Return [x, y] of the center of cell containing provided text 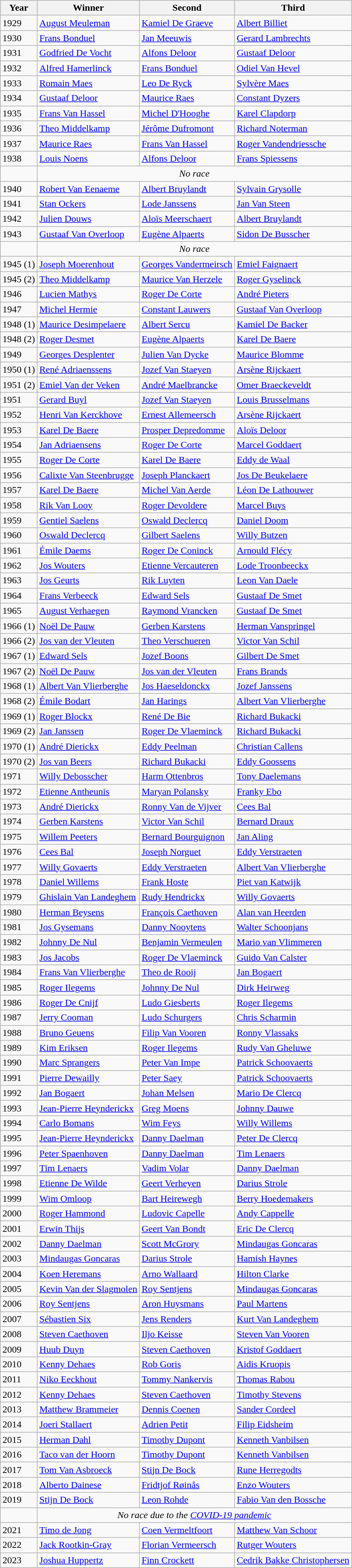
Raymond Vrancken [187, 611]
1979 [19, 897]
Jan Janssen [88, 731]
Frank Hoste [187, 882]
Filip Van Vooren [187, 1033]
Émile Daems [88, 550]
Peter Spaenhoven [88, 1153]
Roger Vandendriessche [293, 143]
No race due to the COVID-19 pandemic [194, 1515]
Greg Moens [187, 1108]
Aidis Kruopis [293, 1364]
1937 [19, 143]
1987 [19, 1018]
Daniel Willems [88, 882]
1967 (2) [19, 671]
Aloïs Meerschaert [187, 219]
Danny Nooytens [187, 927]
Third [293, 8]
2009 [19, 1349]
Emiel Van der Veken [88, 384]
Vadim Volar [187, 1168]
Jozef Boons [187, 656]
1983 [19, 957]
Harm Ottenbros [187, 776]
Michel D'Hooghe [187, 113]
Roger Blockx [88, 716]
Joeri Stallaert [88, 1425]
Willem Peeters [88, 837]
Lode Troonbeeckx [293, 565]
1958 [19, 505]
Walter Schoonjans [293, 927]
Bernard Draux [293, 822]
1951 (2) [19, 384]
Marcel Goddaert [293, 445]
Willy Willems [293, 1123]
1931 [19, 53]
Dirk Heirweg [293, 988]
Timo de Jong [88, 1530]
Wim Omloop [88, 1199]
Hamish Haynes [293, 1259]
1948 (1) [19, 324]
August Verhaegen [88, 611]
Omer Braeckeveldt [293, 384]
Michel Hermie [88, 309]
Sylvain Grysolle [293, 189]
René Adriaenssens [88, 369]
Pierre Dewailly [88, 1078]
Eddy Goossens [293, 761]
1998 [19, 1184]
2019 [19, 1500]
Calixte Van Steenbrugge [88, 475]
1986 [19, 1003]
Kevin Van der Slagmolen [88, 1289]
Sander Cordeel [293, 1410]
Enzo Wouters [293, 1485]
2004 [19, 1274]
Albert Sercu [187, 324]
Iljo Keisse [187, 1334]
Maurice Blomme [293, 354]
Frans Brands [293, 671]
Willy Debosscher [88, 776]
1938 [19, 158]
Jan Aling [293, 837]
Mario van Vlimmeren [293, 942]
Ghislain Van Landeghem [88, 897]
1951 [19, 400]
1946 [19, 294]
Gerard Buyl [88, 400]
Julien Van Dycke [187, 354]
Gilbert De Smet [293, 656]
Rik Van Looy [88, 505]
1972 [19, 792]
Kurt Van Landeghem [293, 1319]
Roger Gyselinck [293, 279]
Émile Bodart [88, 701]
Jan Harings [187, 701]
2005 [19, 1289]
Ludo Giesberts [187, 1003]
Kamiel De Backer [293, 324]
1945 (1) [19, 264]
Gilbert Saelens [187, 535]
Karel Clapdorp [293, 113]
Kamiel De Graeve [187, 23]
1943 [19, 234]
1942 [19, 219]
Christian Callens [293, 746]
1993 [19, 1108]
Alan van Heerden [293, 912]
1962 [19, 565]
Bernard Bourguignon [187, 837]
1978 [19, 882]
2007 [19, 1319]
1969 (2) [19, 731]
1957 [19, 490]
Jos Gysemans [88, 927]
Joseph Moerenhout [88, 264]
1968 (2) [19, 701]
1995 [19, 1138]
2001 [19, 1229]
Leon Van Daele [293, 580]
Ronny Vlassaks [293, 1033]
Jan Adriaensens [88, 445]
Hilton Clarke [293, 1274]
Jack Rootkin-Gray [88, 1545]
1980 [19, 912]
Johnny Dauwe [293, 1108]
Romain Maes [88, 83]
Berry Hoedemakers [293, 1199]
1997 [19, 1168]
Rudy Van Gheluwe [293, 1048]
1977 [19, 867]
Etienne De Wilde [88, 1184]
Theo Verschueren [187, 641]
Rik Luyten [187, 580]
1991 [19, 1078]
Henri Van Kerckhove [88, 415]
2002 [19, 1244]
Herman Dahl [88, 1440]
Roger De Coninck [187, 550]
Sylvère Maes [293, 83]
Joshua Huppertz [88, 1560]
Aron Huysmans [187, 1304]
Sidon De Busscher [293, 234]
1949 [19, 354]
Tom Van Asbroeck [88, 1470]
Eric De Clercq [293, 1229]
August Meuleman [88, 23]
Winner [88, 8]
Lode Janssens [187, 204]
Jozef Janssens [293, 686]
1989 [19, 1048]
Gerard Lambrechts [293, 38]
Matthew Van Schoor [293, 1530]
Rudy Hendrickx [187, 897]
Erwin Thijs [88, 1229]
Herman Vanspringel [293, 626]
Eddy Peelman [187, 746]
Ernest Allemeersch [187, 415]
1940 [19, 189]
1934 [19, 98]
2013 [19, 1410]
1967 (1) [19, 656]
2017 [19, 1470]
Leo De Ryck [187, 83]
1999 [19, 1199]
Georges Desplenter [88, 354]
1961 [19, 550]
Lucien Mathys [88, 294]
Odiel Van Hevel [293, 68]
1994 [19, 1123]
Roger Hammond [88, 1214]
1968 (1) [19, 686]
Richard Noterman [293, 128]
Roger De Cnijf [88, 1003]
Roger Devoldere [187, 505]
Michel Van Aerde [187, 490]
1965 [19, 611]
Matthew Brammeier [88, 1410]
Willy Butzen [293, 535]
Geert Van Bondt [187, 1229]
Thomas Rabou [293, 1379]
1956 [19, 475]
Peter Van Impe [187, 1063]
1933 [19, 83]
Niko Eeckhout [88, 1379]
1969 (1) [19, 716]
Maurice Desimpelaere [88, 324]
Theo de Rooij [187, 972]
Benjamin Vermeulen [187, 942]
Frans Verbeeck [88, 596]
1992 [19, 1093]
Jos Geurts [88, 580]
Rune Herregodts [293, 1470]
2022 [19, 1545]
1981 [19, 927]
Adrien Petit [187, 1425]
Kristof Goddaert [293, 1349]
2014 [19, 1425]
Rutger Wouters [293, 1545]
Taco van der Hoorn [88, 1455]
Frans Van Vlierberghe [88, 972]
Jos Jacobs [88, 957]
Leon Rohde [187, 1500]
Louis Noens [88, 158]
Year [19, 8]
2012 [19, 1394]
Guido Van Calster [293, 957]
1982 [19, 942]
1988 [19, 1033]
Roger Desmet [88, 339]
Paul Martens [293, 1304]
André Maelbrancke [187, 384]
1970 (1) [19, 746]
Godfried De Vocht [88, 53]
Prosper Depredomme [187, 430]
Bruno Geuens [88, 1033]
1954 [19, 445]
Stan Ockers [88, 204]
Alberto Dainese [88, 1485]
Steven Van Vooren [293, 1334]
2006 [19, 1304]
Dennis Coenen [187, 1410]
2018 [19, 1485]
François Caethoven [187, 912]
Wim Feys [187, 1123]
2010 [19, 1364]
1963 [19, 580]
Gentiel Saelens [88, 520]
Huub Duyn [88, 1349]
Constant Lauwers [187, 309]
Peter Saey [187, 1078]
2023 [19, 1560]
1941 [19, 204]
2000 [19, 1214]
1966 (1) [19, 626]
Bart Heirewegh [187, 1199]
1975 [19, 837]
André Pieters [293, 294]
Etienne Antheunis [88, 792]
1973 [19, 807]
Ludo Schurgers [187, 1018]
Finn Crockett [187, 1560]
1953 [19, 430]
1935 [19, 113]
Arnould Flécy [293, 550]
Andy Cappelle [293, 1214]
Jos De Beukelaere [293, 475]
Filip Eidsheim [293, 1425]
Geert Verheyen [187, 1184]
Aloïs Deloor [293, 430]
Joseph Planckaert [187, 475]
Florian Vermeersch [187, 1545]
Koen Heremans [88, 1274]
Emiel Faignaert [293, 264]
Daniel Doom [293, 520]
Jerry Cooman [88, 1018]
1945 (2) [19, 279]
1964 [19, 596]
1948 (2) [19, 339]
2003 [19, 1259]
Mario De Clercq [293, 1093]
1990 [19, 1063]
Albert Billiet [293, 23]
Franky Ebo [293, 792]
1984 [19, 972]
1996 [19, 1153]
Scott McGrory [187, 1244]
Ludovic Capelle [187, 1214]
René De Bie [187, 716]
Carlo Bomans [88, 1123]
Rob Goris [187, 1364]
1974 [19, 822]
Julien Douws [88, 219]
Jos Haeseldonckx [187, 686]
Arno Wallaard [187, 1274]
Joseph Norguet [187, 852]
1932 [19, 68]
1970 (2) [19, 761]
Marcel Buys [293, 505]
Jan Meeuwis [187, 38]
Louis Brusselmans [293, 400]
Frans Spiessens [293, 158]
Jos Wouters [88, 565]
Maurice Van Herzele [187, 279]
2016 [19, 1455]
Kim Eriksen [88, 1048]
Tommy Nankervis [187, 1379]
1966 (2) [19, 641]
1985 [19, 988]
Jos van Beers [88, 761]
2015 [19, 1440]
Second [187, 8]
2008 [19, 1334]
Alfred Hamerlinck [88, 68]
Tony Daelemans [293, 776]
Maryan Polansky [187, 792]
Etienne Vercauteren [187, 565]
1971 [19, 776]
1929 [19, 23]
Constant Dyzers [293, 98]
Sébastien Six [88, 1319]
1952 [19, 415]
2011 [19, 1379]
1960 [19, 535]
Jens Renders [187, 1319]
Herman Beysens [88, 912]
Robert Van Eenaeme [88, 189]
1930 [19, 38]
Georges Vandermeirsch [187, 264]
Léon De Lathouwer [293, 490]
1950 (1) [19, 369]
Johan Melsen [187, 1093]
Eddy de Waal [293, 460]
Ronny Van de Vijver [187, 807]
2021 [19, 1530]
1947 [19, 309]
Jan Van Steen [293, 204]
Fabio Van den Bossche [293, 1500]
Jérôme Dufromont [187, 128]
Fridtjof Røinås [187, 1485]
Chris Scharmin [293, 1018]
1936 [19, 128]
1959 [19, 520]
Cedrik Bakke Christophersen [293, 1560]
Marc Sprangers [88, 1063]
Peter De Clercq [293, 1138]
Timothy Stevens [293, 1394]
Piet van Katwijk [293, 882]
Coen Vermeltfoort [187, 1530]
1955 [19, 460]
1976 [19, 852]
